Return [x, y] of the center of cell containing provided text 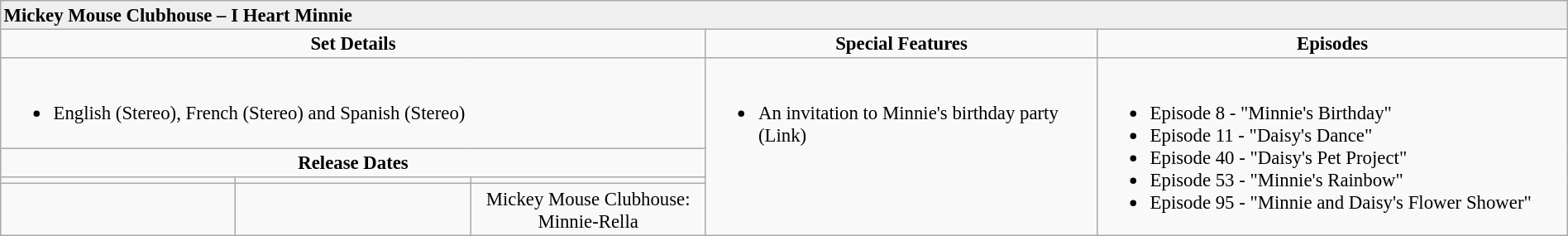
Episodes [1332, 43]
Set Details [353, 43]
Mickey Mouse Clubhouse: Minnie-Rella [588, 210]
English (Stereo), French (Stereo) and Spanish (Stereo) [353, 103]
Release Dates [353, 162]
An invitation to Minnie's birthday party (Link) [901, 147]
Special Features [901, 43]
Mickey Mouse Clubhouse – I Heart Minnie [784, 15]
